Identify which cell holds the provided text, then report its [x, y] central coordinate. 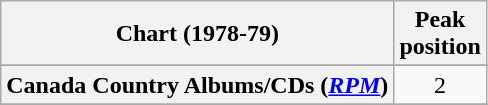
Chart (1978-79) [198, 34]
Peakposition [440, 34]
Canada Country Albums/CDs (RPM) [198, 85]
2 [440, 85]
